Provide the [X, Y] coordinate of the cell's center where the given text is located.  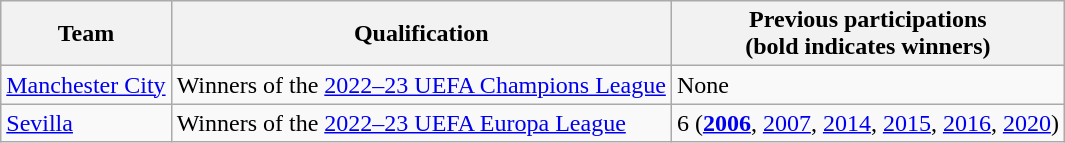
Winners of the 2022–23 UEFA Champions League [421, 85]
6 (2006, 2007, 2014, 2015, 2016, 2020) [868, 123]
Team [86, 34]
Manchester City [86, 85]
Qualification [421, 34]
Winners of the 2022–23 UEFA Europa League [421, 123]
Previous participations(bold indicates winners) [868, 34]
None [868, 85]
Sevilla [86, 123]
